Find where the given text appears and provide that cell's center as [x, y] coordinate. 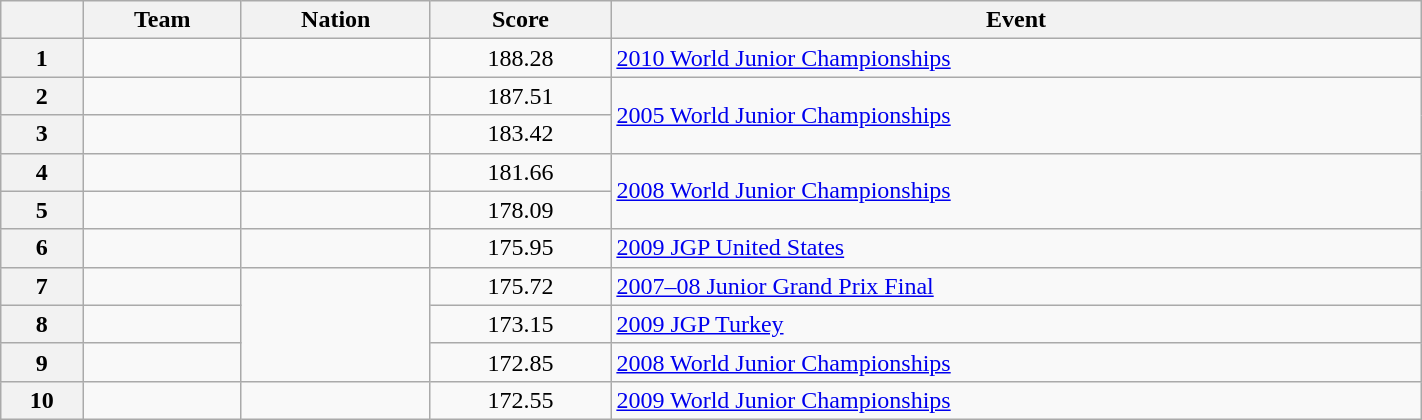
2007–08 Junior Grand Prix Final [1016, 286]
2009 World Junior Championships [1016, 400]
2 [42, 96]
183.42 [520, 134]
9 [42, 362]
2005 World Junior Championships [1016, 115]
2009 JGP United States [1016, 248]
1 [42, 58]
6 [42, 248]
188.28 [520, 58]
172.85 [520, 362]
2009 JGP Turkey [1016, 324]
3 [42, 134]
173.15 [520, 324]
2010 World Junior Championships [1016, 58]
Score [520, 20]
172.55 [520, 400]
181.66 [520, 172]
5 [42, 210]
Nation [336, 20]
178.09 [520, 210]
175.95 [520, 248]
8 [42, 324]
187.51 [520, 96]
4 [42, 172]
7 [42, 286]
Event [1016, 20]
Team [162, 20]
10 [42, 400]
175.72 [520, 286]
